Output the (x, y) coordinate of the center of the cell containing the given text.  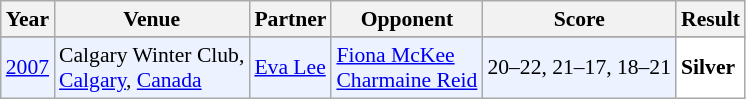
Opponent (406, 19)
Partner (290, 19)
Calgary Winter Club,Calgary, Canada (152, 68)
Result (710, 19)
Score (579, 19)
Year (28, 19)
2007 (28, 68)
Silver (710, 68)
Venue (152, 19)
Eva Lee (290, 68)
Fiona McKee Charmaine Reid (406, 68)
20–22, 21–17, 18–21 (579, 68)
